Pinpoint the cell where the given text exists, returning its (x, y) midpoint coordinate. 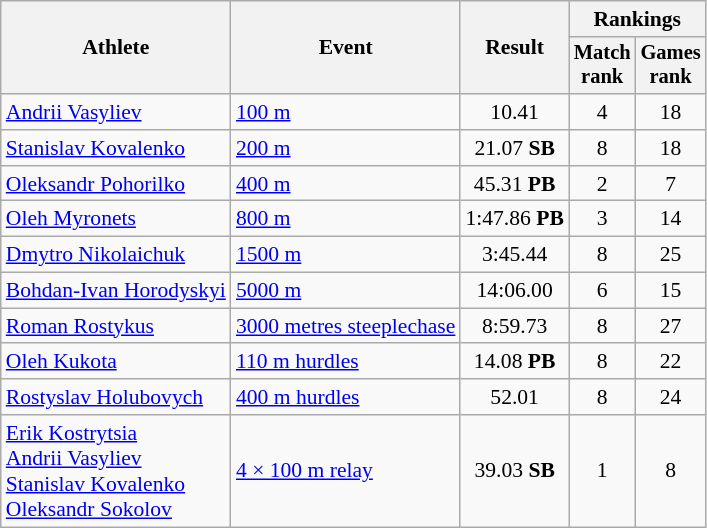
4 (602, 112)
45.31 PB (514, 184)
2 (602, 184)
Erik KostrytsiaAndrii VasylievStanislav KovalenkoOleksandr Sokolov (116, 471)
3:45.44 (514, 255)
Oleh Myronets (116, 219)
4 × 100 m relay (346, 471)
Athlete (116, 48)
27 (671, 326)
Result (514, 48)
1 (602, 471)
800 m (346, 219)
1500 m (346, 255)
Bohdan-Ivan Horodyskyi (116, 291)
5000 m (346, 291)
Andrii Vasyliev (116, 112)
7 (671, 184)
22 (671, 362)
14 (671, 219)
Stanislav Kovalenko (116, 148)
Roman Rostykus (116, 326)
Oleh Kukota (116, 362)
Rankings (638, 19)
Event (346, 48)
200 m (346, 148)
14:06.00 (514, 291)
15 (671, 291)
Dmytro Nikolaichuk (116, 255)
Matchrank (602, 66)
400 m (346, 184)
Oleksandr Pohorilko (116, 184)
14.08 PB (514, 362)
Rostyslav Holubovych (116, 397)
3 (602, 219)
8:59.73 (514, 326)
21.07 SB (514, 148)
110 m hurdles (346, 362)
6 (602, 291)
25 (671, 255)
10.41 (514, 112)
3000 metres steeplechase (346, 326)
52.01 (514, 397)
1:47.86 PB (514, 219)
39.03 SB (514, 471)
400 m hurdles (346, 397)
24 (671, 397)
100 m (346, 112)
Gamesrank (671, 66)
